Extract the (X, Y) coordinate from the center of the cell holding the provided text.  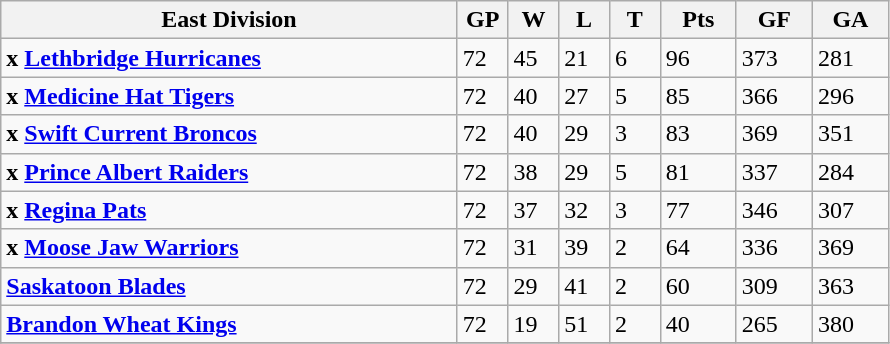
x Prince Albert Raiders (230, 172)
31 (534, 248)
GP (482, 20)
346 (774, 210)
Pts (698, 20)
L (584, 20)
38 (534, 172)
309 (774, 286)
60 (698, 286)
45 (534, 58)
81 (698, 172)
41 (584, 286)
x Regina Pats (230, 210)
307 (850, 210)
x Lethbridge Hurricanes (230, 58)
373 (774, 58)
363 (850, 286)
296 (850, 96)
39 (584, 248)
6 (634, 58)
GA (850, 20)
77 (698, 210)
85 (698, 96)
T (634, 20)
281 (850, 58)
284 (850, 172)
21 (584, 58)
W (534, 20)
351 (850, 134)
27 (584, 96)
x Moose Jaw Warriors (230, 248)
64 (698, 248)
366 (774, 96)
19 (534, 324)
GF (774, 20)
x Medicine Hat Tigers (230, 96)
x Swift Current Broncos (230, 134)
Saskatoon Blades (230, 286)
265 (774, 324)
337 (774, 172)
37 (534, 210)
Brandon Wheat Kings (230, 324)
96 (698, 58)
380 (850, 324)
32 (584, 210)
East Division (230, 20)
336 (774, 248)
51 (584, 324)
83 (698, 134)
